Detect which cell encompasses the target text, then output its [X, Y] center coordinate. 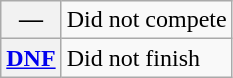
— [31, 20]
DNF [31, 58]
Did not compete [146, 20]
Did not finish [146, 58]
